Scan for the cell matching the given text and deliver its (x, y) coordinate at center. 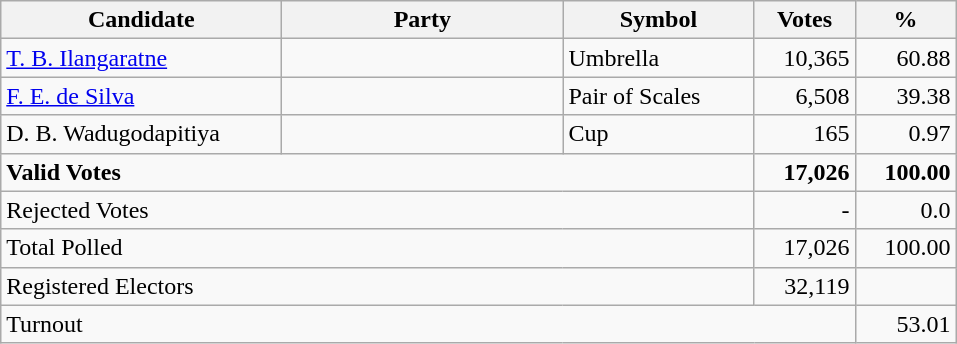
T. B. Ilangaratne (142, 58)
Registered Electors (378, 286)
Pair of Scales (658, 96)
Rejected Votes (378, 210)
% (906, 20)
0.97 (906, 134)
F. E. de Silva (142, 96)
Votes (804, 20)
32,119 (804, 286)
0.0 (906, 210)
Cup (658, 134)
Symbol (658, 20)
39.38 (906, 96)
6,508 (804, 96)
Turnout (428, 324)
Total Polled (378, 248)
- (804, 210)
Valid Votes (378, 172)
60.88 (906, 58)
Candidate (142, 20)
Umbrella (658, 58)
10,365 (804, 58)
D. B. Wadugodapitiya (142, 134)
165 (804, 134)
Party (422, 20)
53.01 (906, 324)
